Detect which cell encompasses the target text, then output its [x, y] center coordinate. 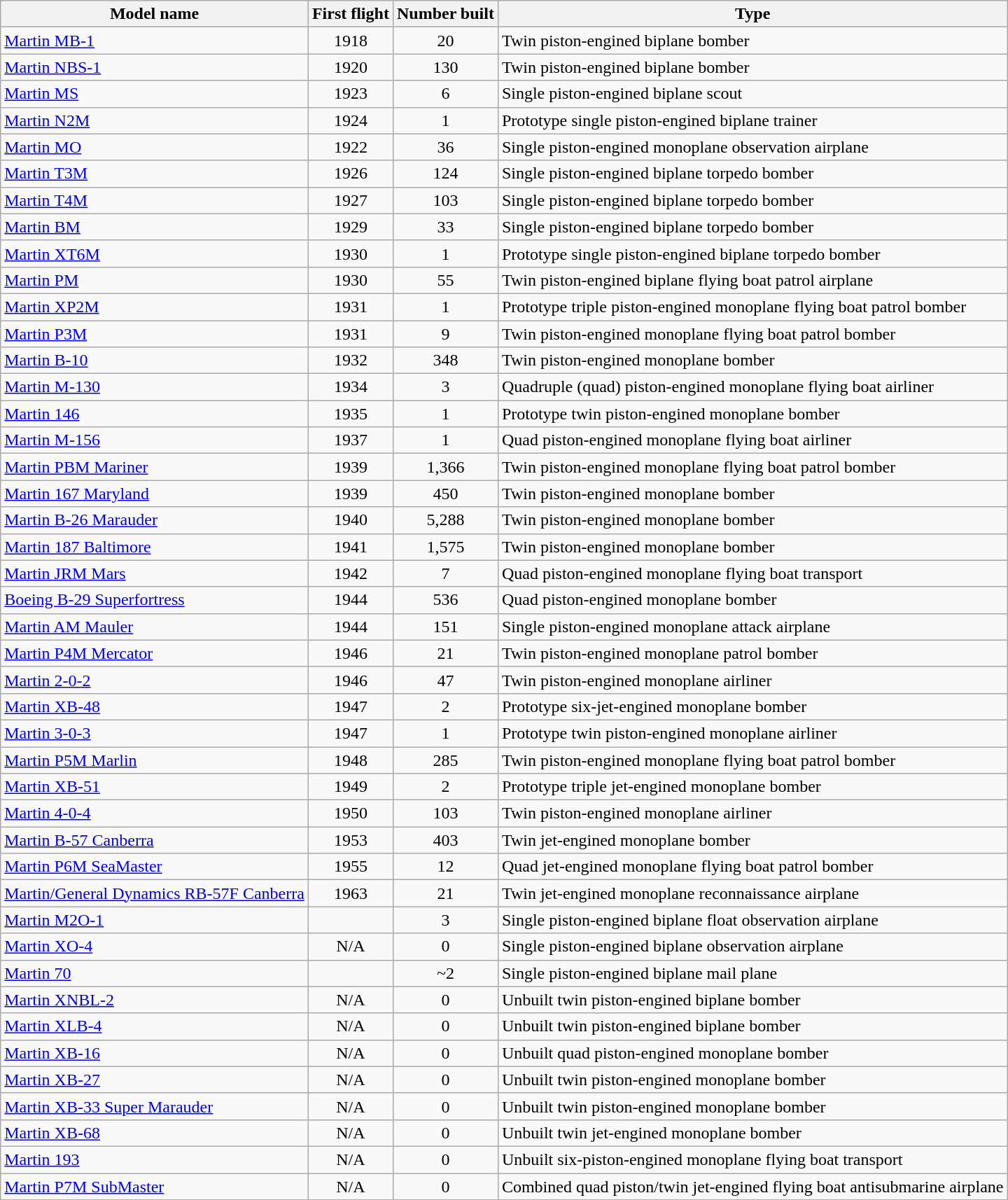
Martin XT6M [155, 253]
1941 [350, 547]
Martin P6M SeaMaster [155, 867]
Martin 193 [155, 1159]
Single piston-engined biplane scout [752, 94]
Martin XB-48 [155, 706]
1950 [350, 814]
Martin 70 [155, 973]
Twin jet-engined monoplane reconnaissance airplane [752, 893]
Martin P3M [155, 334]
Unbuilt six-piston-engined monoplane flying boat transport [752, 1159]
Quad piston-engined monoplane flying boat airliner [752, 440]
1920 [350, 67]
Martin N2M [155, 120]
285 [445, 760]
Martin T3M [155, 174]
1927 [350, 200]
Unbuilt quad piston-engined monoplane bomber [752, 1053]
1932 [350, 361]
First flight [350, 14]
348 [445, 361]
Martin 3-0-3 [155, 733]
Combined quad piston/twin jet-engined flying boat antisubmarine airplane [752, 1187]
Twin piston-engined biplane flying boat patrol airplane [752, 280]
Single piston-engined monoplane attack airplane [752, 627]
Martin XP2M [155, 307]
Martin XO-4 [155, 947]
Martin BM [155, 227]
Single piston-engined monoplane observation airplane [752, 147]
Martin XLB-4 [155, 1026]
Twin jet-engined monoplane bomber [752, 840]
Martin XB-27 [155, 1080]
Martin MB-1 [155, 41]
Single piston-engined biplane float observation airplane [752, 920]
Martin AM Mauler [155, 627]
Martin XNBL-2 [155, 1000]
7 [445, 573]
55 [445, 280]
Prototype triple piston-engined monoplane flying boat patrol bomber [752, 307]
6 [445, 94]
Martin MS [155, 94]
151 [445, 627]
Martin B-10 [155, 361]
1934 [350, 387]
450 [445, 494]
1953 [350, 840]
Martin M-130 [155, 387]
Martin T4M [155, 200]
Quad jet-engined monoplane flying boat patrol bomber [752, 867]
Martin M-156 [155, 440]
Martin JRM Mars [155, 573]
9 [445, 334]
Type [752, 14]
1963 [350, 893]
Martin 146 [155, 414]
Prototype single piston-engined biplane torpedo bomber [752, 253]
47 [445, 680]
1948 [350, 760]
403 [445, 840]
Martin MO [155, 147]
Prototype triple jet-engined monoplane bomber [752, 787]
Martin 2-0-2 [155, 680]
Boeing B-29 Superfortress [155, 600]
1923 [350, 94]
5,288 [445, 520]
1940 [350, 520]
Quad piston-engined monoplane flying boat transport [752, 573]
Martin PBM Mariner [155, 467]
Martin P7M SubMaster [155, 1187]
1935 [350, 414]
1942 [350, 573]
Martin XB-33 Super Marauder [155, 1106]
Martin B-26 Marauder [155, 520]
Martin XB-68 [155, 1133]
Single piston-engined biplane mail plane [752, 973]
Quadruple (quad) piston-engined monoplane flying boat airliner [752, 387]
1,575 [445, 547]
Martin B-57 Canberra [155, 840]
Martin PM [155, 280]
Martin 167 Maryland [155, 494]
1924 [350, 120]
Number built [445, 14]
1955 [350, 867]
536 [445, 600]
33 [445, 227]
1922 [350, 147]
1926 [350, 174]
12 [445, 867]
Prototype single piston-engined biplane trainer [752, 120]
Martin NBS-1 [155, 67]
Martin/General Dynamics RB-57F Canberra [155, 893]
1,366 [445, 467]
20 [445, 41]
~2 [445, 973]
Prototype twin piston-engined monoplane bomber [752, 414]
Unbuilt twin jet-engined monoplane bomber [752, 1133]
1918 [350, 41]
Twin piston-engined monoplane patrol bomber [752, 653]
Model name [155, 14]
1937 [350, 440]
Martin M2O-1 [155, 920]
Single piston-engined biplane observation airplane [752, 947]
1929 [350, 227]
Martin 187 Baltimore [155, 547]
Quad piston-engined monoplane bomber [752, 600]
Martin P4M Mercator [155, 653]
Martin XB-51 [155, 787]
Prototype six-jet-engined monoplane bomber [752, 706]
124 [445, 174]
Martin XB-16 [155, 1053]
Martin 4-0-4 [155, 814]
130 [445, 67]
36 [445, 147]
Prototype twin piston-engined monoplane airliner [752, 733]
Martin P5M Marlin [155, 760]
1949 [350, 787]
